Return (X, Y) of the center of cell containing provided text 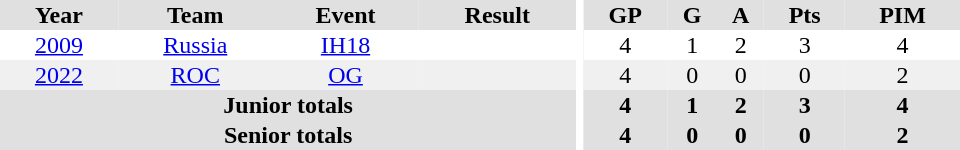
OG (346, 75)
Junior totals (288, 105)
GP (625, 15)
Year (59, 15)
Pts (804, 15)
Team (196, 15)
PIM (902, 15)
2022 (59, 75)
Result (497, 15)
2009 (59, 45)
Senior totals (288, 135)
A (740, 15)
Russia (196, 45)
IH18 (346, 45)
G (692, 15)
Event (346, 15)
ROC (196, 75)
